Detect which cell encompasses the target text, then output its [X, Y] center coordinate. 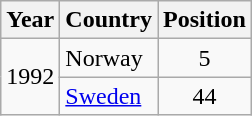
Country [109, 20]
Position [205, 20]
Sweden [109, 96]
1992 [30, 77]
Year [30, 20]
Norway [109, 58]
5 [205, 58]
44 [205, 96]
